Locate the cell with the specified text and output its (x, y) center coordinate. 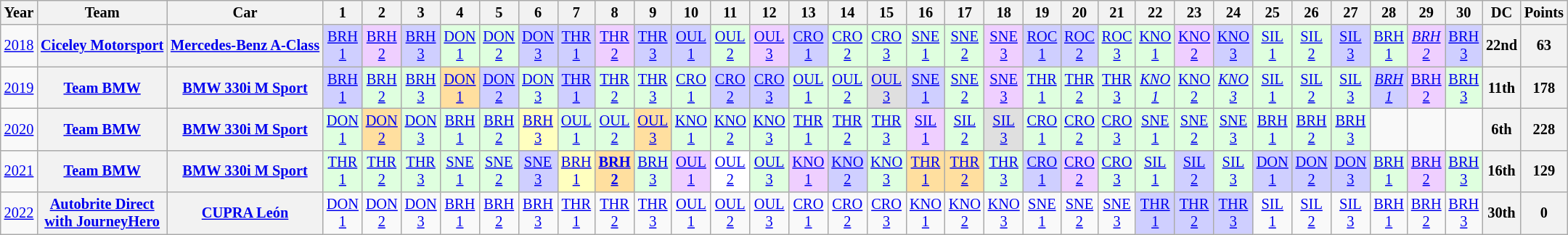
1 (343, 12)
Autobrite Directwith JourneyHero (102, 213)
ROC3 (1117, 46)
24 (1233, 12)
6th (1501, 129)
25 (1273, 12)
2 (382, 12)
Points (1544, 12)
5 (499, 12)
28 (1389, 12)
11 (730, 12)
6 (538, 12)
4 (460, 12)
16 (926, 12)
15 (886, 12)
26 (1312, 12)
Mercedes-Benz A-Class (245, 46)
2021 (19, 171)
2022 (19, 213)
16th (1501, 171)
178 (1544, 88)
13 (809, 12)
22nd (1501, 46)
CUPRA León (245, 213)
20 (1079, 12)
8 (615, 12)
DC (1501, 12)
29 (1426, 12)
129 (1544, 171)
Team (102, 12)
ROC2 (1079, 46)
30th (1501, 213)
0 (1544, 213)
Year (19, 12)
23 (1194, 12)
10 (691, 12)
27 (1350, 12)
17 (965, 12)
228 (1544, 129)
22 (1155, 12)
14 (847, 12)
3 (421, 12)
7 (576, 12)
11th (1501, 88)
ROC1 (1042, 46)
Car (245, 12)
2020 (19, 129)
12 (769, 12)
30 (1463, 12)
Ciceley Motorsport (102, 46)
9 (653, 12)
2019 (19, 88)
18 (1004, 12)
63 (1544, 46)
19 (1042, 12)
2018 (19, 46)
21 (1117, 12)
